For the text-containing cell, return its midpoint in (x, y) coordinate format. 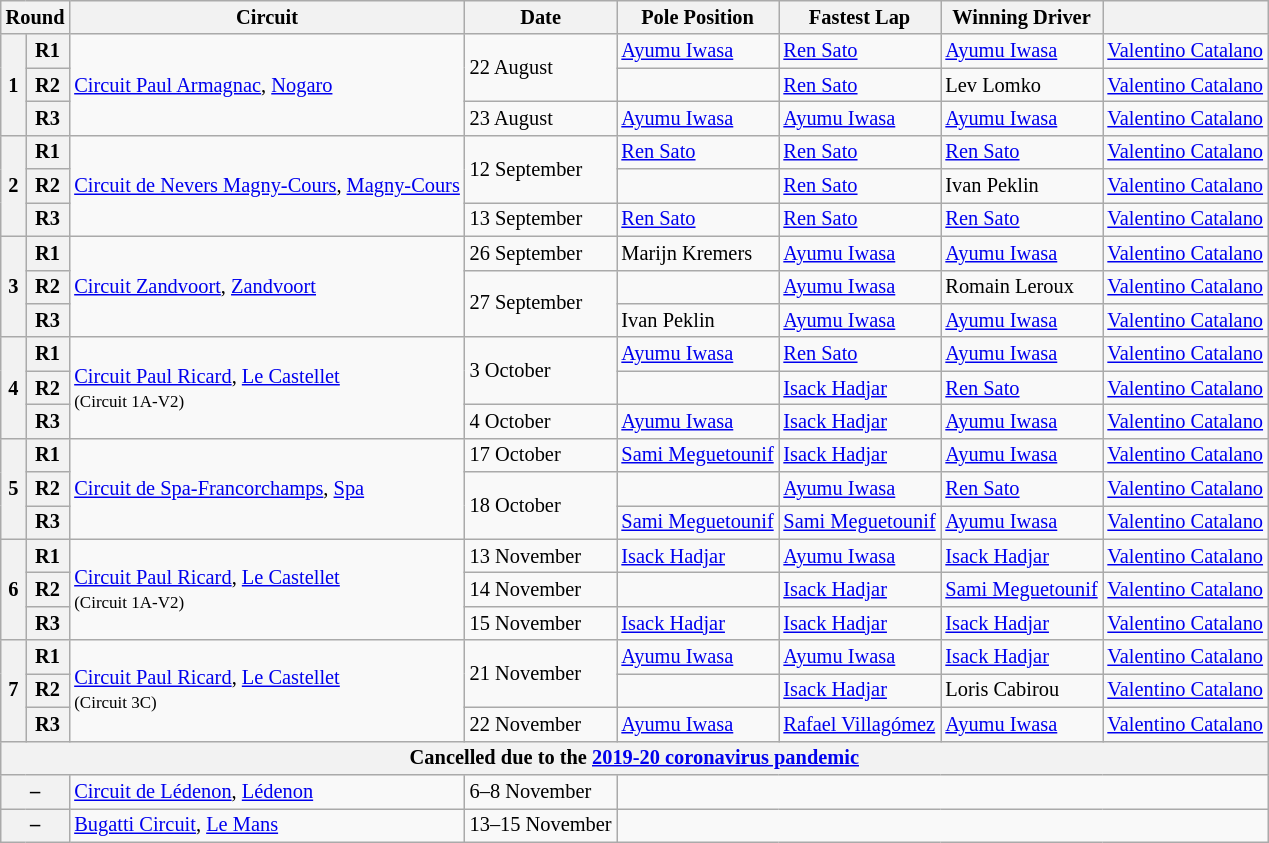
Romain Leroux (1021, 287)
23 August (541, 118)
Circuit de Spa-Francorchamps, Spa (266, 488)
3 October (541, 370)
Cancelled due to the 2019-20 coronavirus pandemic (634, 758)
17 October (541, 455)
13 November (541, 556)
3 (14, 286)
Circuit Zandvoort, Zandvoort (266, 286)
5 (14, 488)
14 November (541, 589)
1 (14, 84)
Lev Lomko (1021, 85)
13–15 November (541, 825)
21 November (541, 674)
7 (14, 690)
Winning Driver (1021, 17)
Marijn Kremers (697, 253)
13 September (541, 219)
18 October (541, 506)
6 (14, 590)
Circuit de Nevers Magny-Cours, Magny-Cours (266, 186)
2 (14, 186)
27 September (541, 304)
Circuit (266, 17)
Circuit de Lédenon, Lédenon (266, 791)
Bugatti Circuit, Le Mans (266, 825)
12 September (541, 168)
Rafael Villagómez (859, 724)
4 (14, 388)
Circuit Paul Armagnac, Nogaro (266, 84)
Circuit Paul Ricard, Le Castellet(Circuit 3C) (266, 690)
15 November (541, 623)
4 October (541, 421)
Pole Position (697, 17)
22 November (541, 724)
Round (36, 17)
Loris Cabirou (1021, 690)
22 August (541, 68)
Date (541, 17)
6–8 November (541, 791)
26 September (541, 253)
Fastest Lap (859, 17)
